For the text-containing cell, return its midpoint in [X, Y] coordinate format. 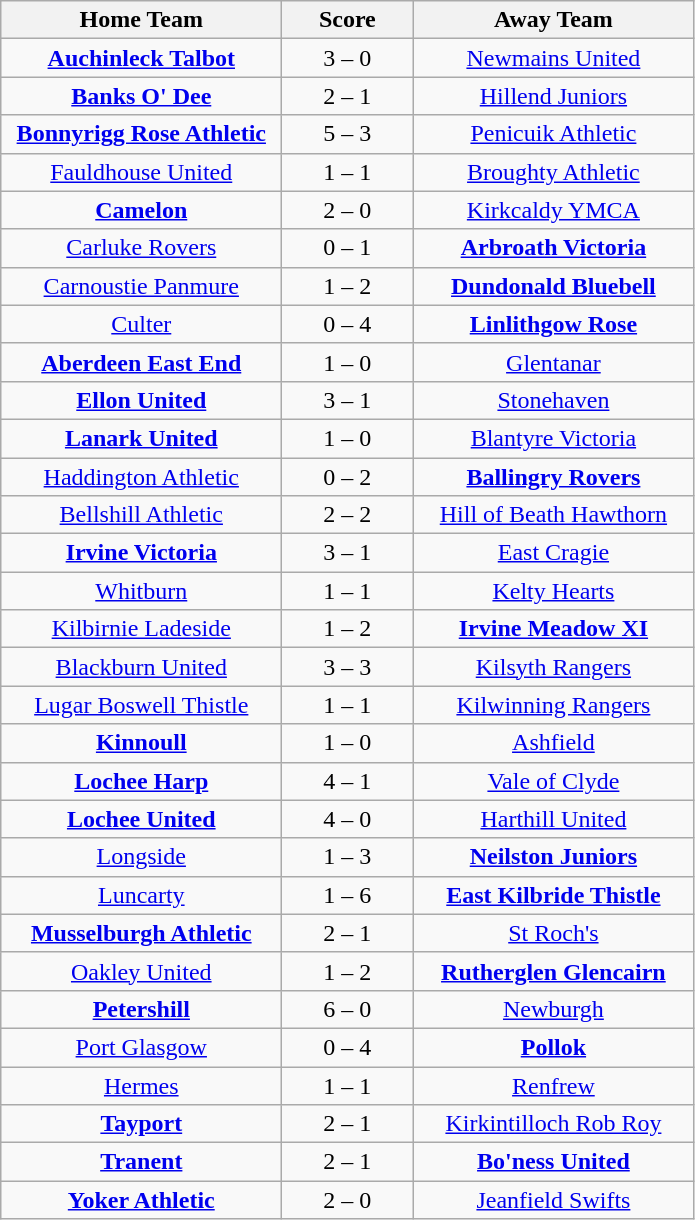
Kilsyth Rangers [554, 667]
Neilston Juniors [554, 857]
Broughty Athletic [554, 172]
Ellon United [142, 400]
Blackburn United [142, 667]
Kelty Hearts [554, 591]
4 – 0 [348, 819]
4 – 1 [348, 781]
Irvine Meadow XI [554, 629]
Tranent [142, 1162]
6 – 0 [348, 1009]
Ashfield [554, 743]
Score [348, 20]
Lugar Boswell Thistle [142, 705]
Blantyre Victoria [554, 438]
Haddington Athletic [142, 477]
Culter [142, 324]
Linlithgow Rose [554, 324]
Petershill [142, 1009]
Arbroath Victoria [554, 248]
Musselburgh Athletic [142, 933]
Bonnyrigg Rose Athletic [142, 134]
Harthill United [554, 819]
Lochee Harp [142, 781]
Tayport [142, 1124]
1 – 3 [348, 857]
Newburgh [554, 1009]
Glentanar [554, 362]
Lochee United [142, 819]
Jeanfield Swifts [554, 1200]
Irvine Victoria [142, 553]
Camelon [142, 210]
Whitburn [142, 591]
3 – 0 [348, 58]
Bo'ness United [554, 1162]
East Kilbride Thistle [554, 895]
Lanark United [142, 438]
Luncarty [142, 895]
Banks O' Dee [142, 96]
Port Glasgow [142, 1047]
Vale of Clyde [554, 781]
Fauldhouse United [142, 172]
Auchinleck Talbot [142, 58]
Newmains United [554, 58]
Aberdeen East End [142, 362]
Ballingry Rovers [554, 477]
Hermes [142, 1085]
0 – 2 [348, 477]
Yoker Athletic [142, 1200]
Bellshill Athletic [142, 515]
Kinnoull [142, 743]
Carnoustie Panmure [142, 286]
Hill of Beath Hawthorn [554, 515]
Longside [142, 857]
1 – 6 [348, 895]
St Roch's [554, 933]
5 – 3 [348, 134]
Kirkcaldy YMCA [554, 210]
Kilwinning Rangers [554, 705]
Carluke Rovers [142, 248]
Renfrew [554, 1085]
Penicuik Athletic [554, 134]
Home Team [142, 20]
Rutherglen Glencairn [554, 971]
Pollok [554, 1047]
0 – 1 [348, 248]
Stonehaven [554, 400]
East Cragie [554, 553]
Dundonald Bluebell [554, 286]
3 – 3 [348, 667]
Hillend Juniors [554, 96]
2 – 2 [348, 515]
Kirkintilloch Rob Roy [554, 1124]
Kilbirnie Ladeside [142, 629]
Oakley United [142, 971]
Away Team [554, 20]
